Scan for the cell matching the given text and deliver its [x, y] coordinate at center. 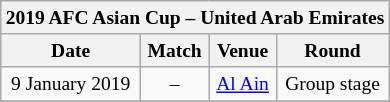
Match [174, 50]
– [174, 84]
Al Ain [242, 84]
Round [332, 50]
9 January 2019 [70, 84]
Venue [242, 50]
Date [70, 50]
2019 AFC Asian Cup – United Arab Emirates [195, 18]
Group stage [332, 84]
